Detect which cell encompasses the target text, then output its (X, Y) center coordinate. 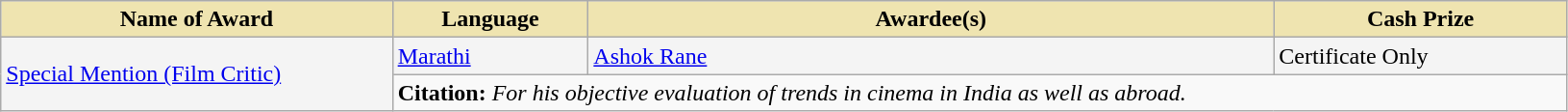
Marathi (490, 56)
Citation: For his objective evaluation of trends in cinema in India as well as abroad. (980, 93)
Special Mention (Film Critic) (196, 74)
Awardee(s) (931, 19)
Language (490, 19)
Ashok Rane (931, 56)
Certificate Only (1421, 56)
Name of Award (196, 19)
Cash Prize (1421, 19)
